Extract the [X, Y] coordinate from the center of the cell holding the provided text.  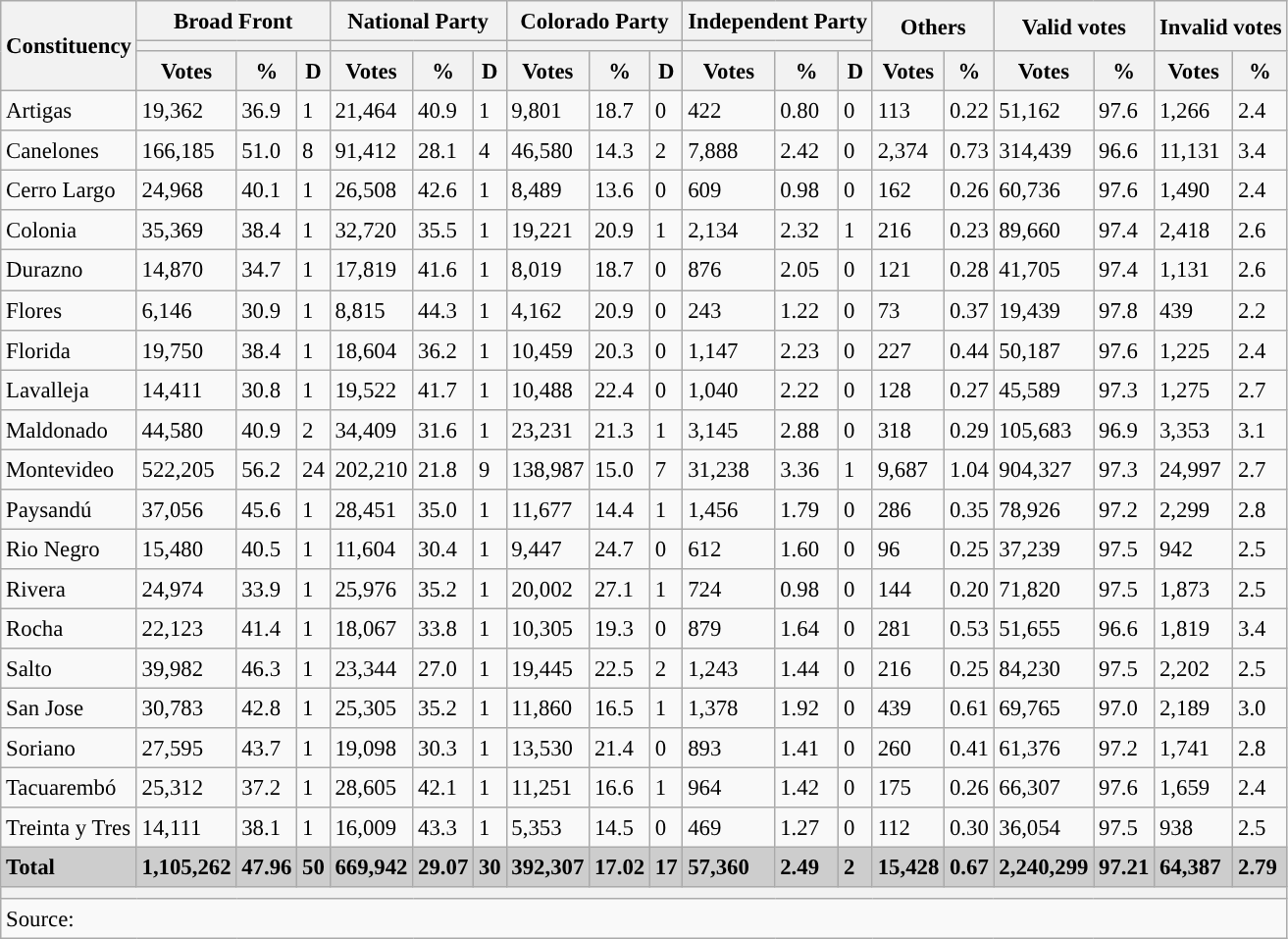
0.53 [969, 628]
57,360 [729, 867]
2,418 [1194, 230]
43.7 [267, 748]
26,508 [371, 190]
14.4 [620, 510]
1,819 [1194, 628]
1,873 [1194, 589]
15,428 [908, 867]
5,353 [547, 828]
2,240,299 [1044, 867]
144 [908, 589]
0.73 [969, 151]
1.41 [806, 748]
0.37 [969, 310]
25,976 [371, 589]
Total [69, 867]
Colonia [69, 230]
19,439 [1044, 310]
Independent Party [778, 22]
44.3 [443, 310]
Artigas [69, 112]
3.1 [1260, 430]
3,145 [729, 430]
40.5 [267, 549]
964 [729, 789]
2.23 [806, 349]
69,765 [1044, 708]
14,411 [186, 391]
1,225 [1194, 349]
Montevideo [69, 469]
28,451 [371, 510]
724 [729, 589]
2.79 [1260, 867]
Rio Negro [69, 549]
11,604 [371, 549]
286 [908, 510]
61,376 [1044, 748]
8,019 [547, 271]
38.1 [267, 828]
89,660 [1044, 230]
7,888 [729, 151]
175 [908, 789]
19,362 [186, 112]
Treinta y Tres [69, 828]
30 [490, 867]
31.6 [443, 430]
43.3 [443, 828]
19.3 [620, 628]
113 [908, 112]
0.41 [969, 748]
11,860 [547, 708]
96.9 [1124, 430]
64,387 [1194, 867]
8,815 [371, 310]
0.23 [969, 230]
1.44 [806, 669]
36.2 [443, 349]
Colorado Party [594, 22]
Valid votes [1074, 26]
41,705 [1044, 271]
Florida [69, 349]
30.3 [443, 748]
18,604 [371, 349]
30.8 [267, 391]
942 [1194, 549]
31,238 [729, 469]
41.7 [443, 391]
2.05 [806, 271]
33.9 [267, 589]
27,595 [186, 748]
2,299 [1194, 510]
4 [490, 151]
260 [908, 748]
22,123 [186, 628]
1,659 [1194, 789]
10,305 [547, 628]
876 [729, 271]
0.61 [969, 708]
4,162 [547, 310]
7 [665, 469]
0.20 [969, 589]
Flores [69, 310]
Rocha [69, 628]
30,783 [186, 708]
469 [729, 828]
60,736 [1044, 190]
21.4 [620, 748]
51.0 [267, 151]
138,987 [547, 469]
17,819 [371, 271]
42.8 [267, 708]
37,056 [186, 510]
1.60 [806, 549]
47.96 [267, 867]
2.2 [1260, 310]
24,968 [186, 190]
50,187 [1044, 349]
2,202 [1194, 669]
20.3 [620, 349]
21.3 [620, 430]
71,820 [1044, 589]
National Party [418, 22]
105,683 [1044, 430]
28,605 [371, 789]
0.30 [969, 828]
10,488 [547, 391]
78,926 [1044, 510]
Salto [69, 669]
0.27 [969, 391]
34.7 [267, 271]
35.0 [443, 510]
1,741 [1194, 748]
15,480 [186, 549]
14.3 [620, 151]
Paysandú [69, 510]
36,054 [1044, 828]
37.2 [267, 789]
9,447 [547, 549]
281 [908, 628]
11,677 [547, 510]
36.9 [267, 112]
128 [908, 391]
2,189 [1194, 708]
15.0 [620, 469]
879 [729, 628]
73 [908, 310]
Source: [644, 918]
13.6 [620, 190]
24,974 [186, 589]
19,098 [371, 748]
Constituency [69, 46]
112 [908, 828]
21.8 [443, 469]
27.0 [443, 669]
612 [729, 549]
19,445 [547, 669]
Invalid votes [1220, 26]
17 [665, 867]
893 [729, 748]
1,243 [729, 669]
Cerro Largo [69, 190]
22.5 [620, 669]
0.28 [969, 271]
51,162 [1044, 112]
1.22 [806, 310]
0.80 [806, 112]
84,230 [1044, 669]
46,580 [547, 151]
45.6 [267, 510]
Canelones [69, 151]
66,307 [1044, 789]
202,210 [371, 469]
91,412 [371, 151]
39,982 [186, 669]
56.2 [267, 469]
8,489 [547, 190]
0.29 [969, 430]
522,205 [186, 469]
392,307 [547, 867]
1.27 [806, 828]
3.0 [1260, 708]
23,231 [547, 430]
35.5 [443, 230]
30.4 [443, 549]
97.8 [1124, 310]
14.5 [620, 828]
19,221 [547, 230]
162 [908, 190]
96 [908, 549]
19,522 [371, 391]
669,942 [371, 867]
1,131 [1194, 271]
1,266 [1194, 112]
33.8 [443, 628]
3.36 [806, 469]
0.35 [969, 510]
20,002 [547, 589]
9,801 [547, 112]
422 [729, 112]
30.9 [267, 310]
6,146 [186, 310]
24 [314, 469]
41.6 [443, 271]
121 [908, 271]
0.67 [969, 867]
51,655 [1044, 628]
32,720 [371, 230]
Maldonado [69, 430]
San Jose [69, 708]
1,040 [729, 391]
609 [729, 190]
318 [908, 430]
Others [933, 26]
25,305 [371, 708]
2.88 [806, 430]
21,464 [371, 112]
50 [314, 867]
46.3 [267, 669]
29.07 [443, 867]
1.04 [969, 469]
1,105,262 [186, 867]
Lavalleja [69, 391]
2.42 [806, 151]
42.1 [443, 789]
243 [729, 310]
16.6 [620, 789]
9 [490, 469]
9,687 [908, 469]
1.79 [806, 510]
1.64 [806, 628]
904,327 [1044, 469]
1.92 [806, 708]
0.44 [969, 349]
8 [314, 151]
Durazno [69, 271]
1,147 [729, 349]
16,009 [371, 828]
1,490 [1194, 190]
Soriano [69, 748]
40.1 [267, 190]
14,870 [186, 271]
97.0 [1124, 708]
1,275 [1194, 391]
22.4 [620, 391]
45,589 [1044, 391]
13,530 [547, 748]
41.4 [267, 628]
18,067 [371, 628]
166,185 [186, 151]
37,239 [1044, 549]
34,409 [371, 430]
2,374 [908, 151]
Rivera [69, 589]
97.21 [1124, 867]
23,344 [371, 669]
2.32 [806, 230]
938 [1194, 828]
11,131 [1194, 151]
16.5 [620, 708]
10,459 [547, 349]
Broad Front [233, 22]
24,997 [1194, 469]
25,312 [186, 789]
227 [908, 349]
2,134 [729, 230]
11,251 [547, 789]
14,111 [186, 828]
44,580 [186, 430]
3,353 [1194, 430]
Tacuarembó [69, 789]
17.02 [620, 867]
1,456 [729, 510]
2.22 [806, 391]
42.6 [443, 190]
27.1 [620, 589]
2.49 [806, 867]
28.1 [443, 151]
24.7 [620, 549]
35,369 [186, 230]
19,750 [186, 349]
1,378 [729, 708]
1.42 [806, 789]
314,439 [1044, 151]
0.22 [969, 112]
